Return (x, y) of the center of cell containing provided text 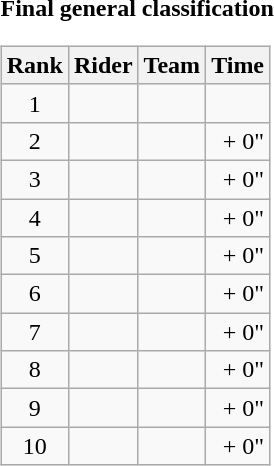
Time (238, 65)
9 (34, 408)
5 (34, 256)
1 (34, 103)
3 (34, 179)
Team (172, 65)
2 (34, 141)
6 (34, 294)
7 (34, 332)
10 (34, 446)
Rider (103, 65)
8 (34, 370)
Rank (34, 65)
4 (34, 217)
